Search for the cell housing the specified text and yield its (x, y) center coordinate. 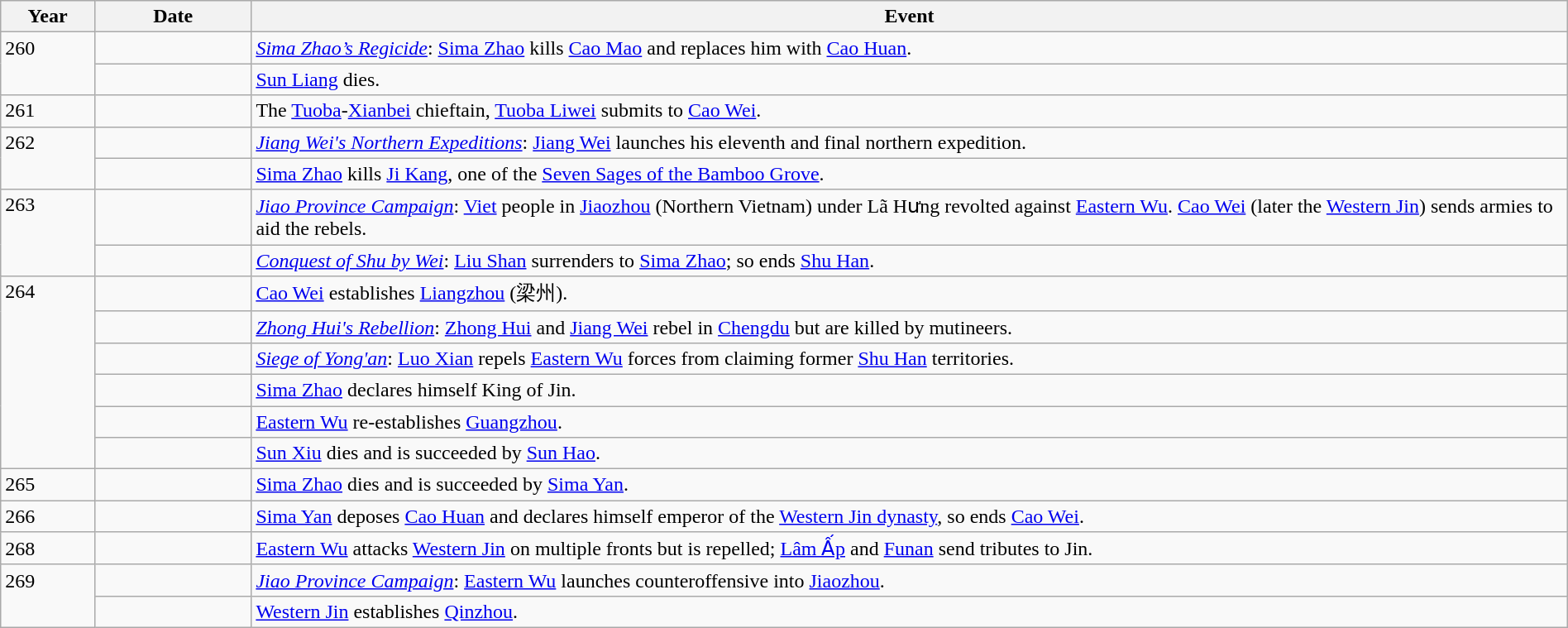
260 (48, 64)
Sun Xiu dies and is succeeded by Sun Hao. (910, 453)
269 (48, 596)
262 (48, 158)
Jiao Province Campaign: Eastern Wu launches counteroffensive into Jiaozhou. (910, 580)
261 (48, 111)
Cao Wei establishes Liangzhou (梁州). (910, 295)
The Tuoba-Xianbei chieftain, Tuoba Liwei submits to Cao Wei. (910, 111)
Sima Zhao dies and is succeeded by Sima Yan. (910, 485)
264 (48, 372)
Jiang Wei's Northern Expeditions: Jiang Wei launches his eleventh and final northern expedition. (910, 142)
Conquest of Shu by Wei: Liu Shan surrenders to Sima Zhao; so ends Shu Han. (910, 261)
Event (910, 17)
Western Jin establishes Qinzhou. (910, 611)
Eastern Wu re-establishes Guangzhou. (910, 421)
Sima Zhao’s Regicide: Sima Zhao kills Cao Mao and replaces him with Cao Huan. (910, 48)
Sima Zhao declares himself King of Jin. (910, 390)
265 (48, 485)
Siege of Yong'an: Luo Xian repels Eastern Wu forces from claiming former Shu Han territories. (910, 358)
268 (48, 549)
Sun Liang dies. (910, 79)
266 (48, 516)
Year (48, 17)
Zhong Hui's Rebellion: Zhong Hui and Jiang Wei rebel in Chengdu but are killed by mutineers. (910, 327)
263 (48, 233)
Sima Zhao kills Ji Kang, one of the Seven Sages of the Bamboo Grove. (910, 174)
Sima Yan deposes Cao Huan and declares himself emperor of the Western Jin dynasty, so ends Cao Wei. (910, 516)
Date (172, 17)
Eastern Wu attacks Western Jin on multiple fronts but is repelled; Lâm Ấp and Funan send tributes to Jin. (910, 549)
